Locate the cell with the specified text and output its [X, Y] center coordinate. 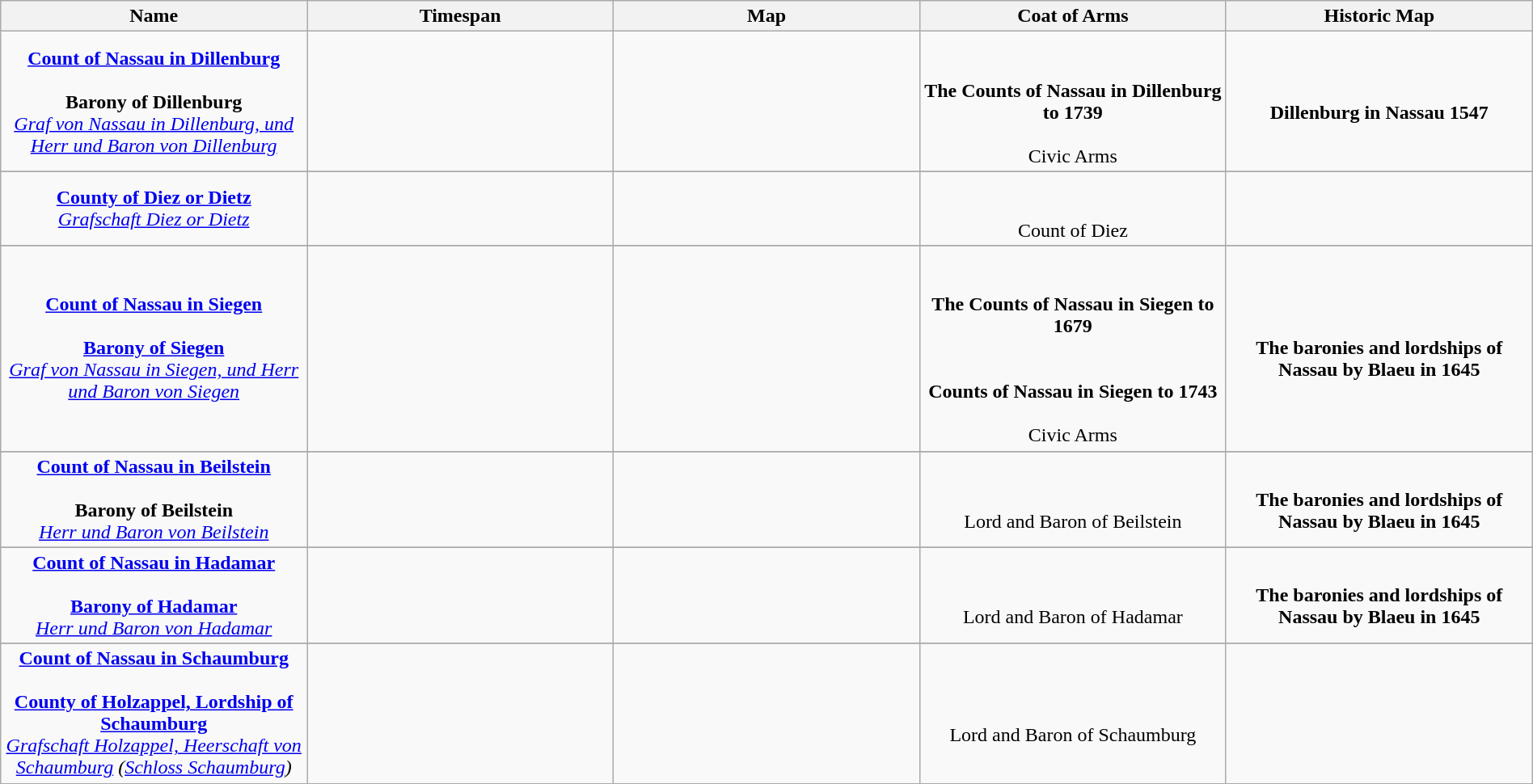
Lord and Baron of Beilstein [1072, 499]
Count of Nassau in SchaumburgCounty of Holzappel, Lordship of Schaumburg Grafschaft Holzappel, Heerschaft von Schaumburg (Schloss Schaumburg) [154, 713]
Dillenburg in Nassau 1547 [1379, 102]
County of Diez or DietzGrafschaft Diez or Dietz [154, 209]
The Counts of Nassau in Dillenburg to 1739 Civic Arms [1072, 102]
Count of Nassau in BeilsteinBarony of Beilstein Herr und Baron von Beilstein [154, 499]
Coat of Arms [1072, 16]
Map [766, 16]
Timespan [461, 16]
Lord and Baron of Schaumburg [1072, 713]
Historic Map [1379, 16]
Count of Nassau in SiegenBarony of Siegen Graf von Nassau in Siegen, und Herr und Baron von Siegen [154, 348]
Count of Diez [1072, 209]
Lord and Baron of Hadamar [1072, 595]
The Counts of Nassau in Siegen to 1679Counts of Nassau in Siegen to 1743 Civic Arms [1072, 348]
Count of Nassau in DillenburgBarony of Dillenburg Graf von Nassau in Dillenburg, und Herr und Baron von Dillenburg [154, 102]
Count of Nassau in HadamarBarony of Hadamar Herr und Baron von Hadamar [154, 595]
Name [154, 16]
